Provide the (x, y) coordinate of the cell's center where the given text is located.  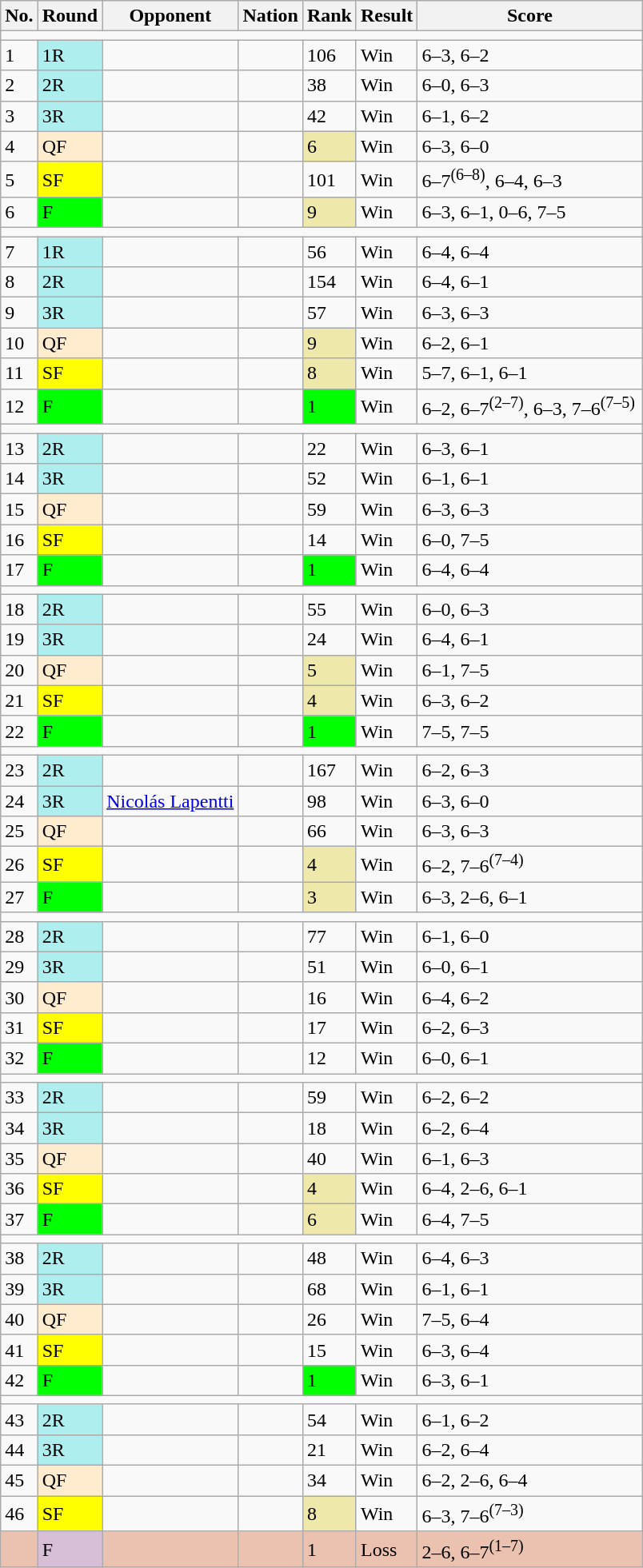
27 (19, 897)
7–5, 6–4 (529, 1319)
6–2, 6–1 (529, 343)
32 (19, 1059)
20 (19, 670)
29 (19, 967)
46 (19, 1514)
6–4, 6–3 (529, 1259)
6–4, 2–6, 6–1 (529, 1189)
7 (19, 252)
35 (19, 1159)
6–3, 2–6, 6–1 (529, 897)
106 (329, 55)
66 (329, 832)
43 (19, 1419)
6–1, 6–3 (529, 1159)
57 (329, 313)
6–3, 7–6(7–3) (529, 1514)
6–3, 6–4 (529, 1350)
6–2, 7–6(7–4) (529, 865)
Result (386, 16)
6–1, 6–0 (529, 936)
6–2, 6–7(2–7), 6–3, 7–6(7–5) (529, 406)
44 (19, 1450)
23 (19, 770)
6–3, 6–1, 0–6, 7–5 (529, 213)
41 (19, 1350)
6–1, 7–5 (529, 670)
Score (529, 16)
6–2, 2–6, 6–4 (529, 1481)
10 (19, 343)
55 (329, 609)
101 (329, 179)
51 (329, 967)
98 (329, 801)
Nicolás Lapentti (170, 801)
6–4, 6–2 (529, 997)
Rank (329, 16)
68 (329, 1289)
28 (19, 936)
56 (329, 252)
154 (329, 282)
6–4, 7–5 (529, 1219)
5–7, 6–1, 6–1 (529, 373)
No. (19, 16)
7–5, 7–5 (529, 731)
2–6, 6–7(1–7) (529, 1550)
25 (19, 832)
37 (19, 1219)
Loss (386, 1550)
167 (329, 770)
30 (19, 997)
11 (19, 373)
6–7(6–8), 6–4, 6–3 (529, 179)
48 (329, 1259)
Round (70, 16)
36 (19, 1189)
Opponent (170, 16)
Nation (270, 16)
2 (19, 86)
33 (19, 1098)
13 (19, 449)
6–0, 7–5 (529, 540)
31 (19, 1028)
45 (19, 1481)
19 (19, 640)
52 (329, 479)
54 (329, 1419)
77 (329, 936)
39 (19, 1289)
6–2, 6–2 (529, 1098)
